Pinpoint the cell where the given text exists, returning its (X, Y) midpoint coordinate. 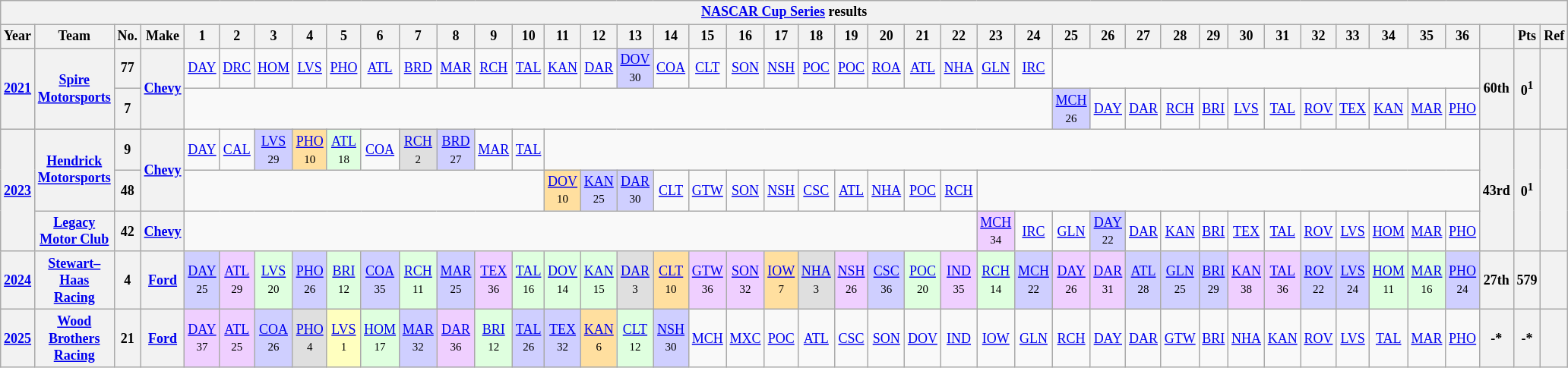
DAR3 (635, 280)
DOV14 (563, 280)
DRC (237, 68)
MCH34 (996, 231)
27 (1144, 36)
77 (128, 68)
NSH26 (851, 280)
6 (380, 36)
29 (1214, 36)
KAN6 (599, 338)
MCH (707, 338)
IND35 (959, 280)
30 (1247, 36)
Stewart–Haas Racing (74, 280)
BRD27 (456, 149)
Make (163, 36)
2023 (18, 190)
DAY37 (202, 338)
PHO26 (310, 280)
12 (599, 36)
DAY22 (1108, 231)
13 (635, 36)
ATL29 (237, 280)
HOM17 (380, 338)
1 (202, 36)
TEX32 (563, 338)
8 (456, 36)
KAN15 (599, 280)
MCH26 (1071, 109)
579 (1527, 280)
LVS24 (1353, 280)
18 (817, 36)
23 (996, 36)
COA26 (273, 338)
DAY25 (202, 280)
22 (959, 36)
GTW36 (707, 280)
No. (128, 36)
Hendrick Motorsports (74, 170)
33 (1353, 36)
3 (273, 36)
KAN25 (599, 190)
MXC (745, 338)
DOV30 (635, 68)
2025 (18, 338)
NSH30 (672, 338)
16 (745, 36)
RCH11 (418, 280)
LVS20 (273, 280)
ROA (887, 68)
MAR16 (1427, 280)
CLT12 (635, 338)
14 (672, 36)
PHO10 (310, 149)
Team (74, 36)
DAR36 (456, 338)
Ref (1554, 36)
5 (343, 36)
BRI29 (1214, 280)
Year (18, 36)
42 (128, 231)
15 (707, 36)
TAL16 (529, 280)
17 (781, 36)
TAL36 (1282, 280)
10 (529, 36)
LVS1 (343, 338)
11 (563, 36)
32 (1319, 36)
NASCAR Cup Series results (784, 12)
CAL (237, 149)
SON32 (745, 280)
Legacy Motor Club (74, 231)
TAL26 (529, 338)
19 (851, 36)
IND (959, 338)
Spire Motorsports (74, 88)
DAR31 (1108, 280)
IOW7 (781, 280)
ROV22 (1319, 280)
IOW (996, 338)
BRD (418, 68)
34 (1389, 36)
DAR30 (635, 190)
Wood Brothers Racing (74, 338)
MCH22 (1034, 280)
NHA3 (817, 280)
43rd (1497, 190)
LVS29 (273, 149)
31 (1282, 36)
KAN38 (1247, 280)
RCH2 (418, 149)
ATL18 (343, 149)
MAR32 (418, 338)
PHO4 (310, 338)
TEX36 (494, 280)
HOM11 (1389, 280)
24 (1034, 36)
28 (1180, 36)
60th (1497, 88)
RCH14 (996, 280)
26 (1108, 36)
POC20 (923, 280)
2 (237, 36)
ATL28 (1144, 280)
PHO24 (1463, 280)
CLT10 (672, 280)
2021 (18, 88)
Pts (1527, 36)
36 (1463, 36)
2024 (18, 280)
GLN25 (1180, 280)
35 (1427, 36)
48 (128, 190)
MAR25 (456, 280)
DAY26 (1071, 280)
27th (1497, 280)
COA35 (380, 280)
CSC36 (887, 280)
ATL25 (237, 338)
25 (1071, 36)
20 (887, 36)
DOV (923, 338)
DOV10 (563, 190)
